Determine the [X, Y] coordinate at the center of the cell enclosing the given text.  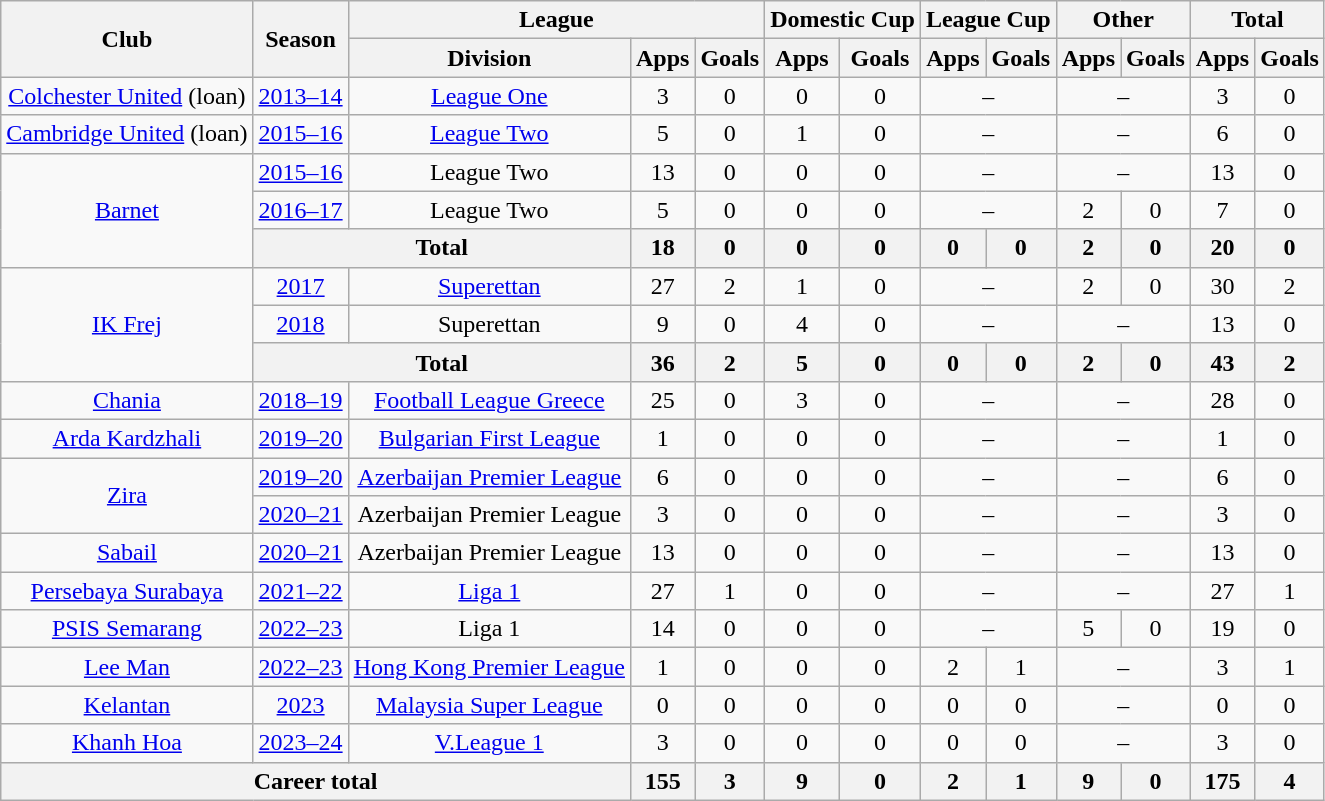
14 [662, 629]
Football League Greece [489, 400]
43 [1222, 362]
Colchester United (loan) [127, 96]
Club [127, 39]
2013–14 [300, 96]
Hong Kong Premier League [489, 667]
Career total [316, 781]
League Cup [988, 20]
2017 [300, 286]
Bulgarian First League [489, 438]
2016–17 [300, 210]
IK Frej [127, 324]
Division [489, 58]
Lee Man [127, 667]
Sabail [127, 553]
Khanh Hoa [127, 743]
20 [1222, 248]
2023 [300, 705]
155 [662, 781]
Arda Kardzhali [127, 438]
Malaysia Super League [489, 705]
Domestic Cup [843, 20]
Persebaya Surabaya [127, 591]
Kelantan [127, 705]
28 [1222, 400]
18 [662, 248]
Zira [127, 496]
League [556, 20]
36 [662, 362]
Season [300, 39]
175 [1222, 781]
2018 [300, 324]
League One [489, 96]
Cambridge United (loan) [127, 134]
25 [662, 400]
Other [1123, 20]
PSIS Semarang [127, 629]
Barnet [127, 210]
2023–24 [300, 743]
30 [1222, 286]
19 [1222, 629]
7 [1222, 210]
Chania [127, 400]
2021–22 [300, 591]
2018–19 [300, 400]
V.League 1 [489, 743]
